Identify which cell holds the provided text, then report its [x, y] central coordinate. 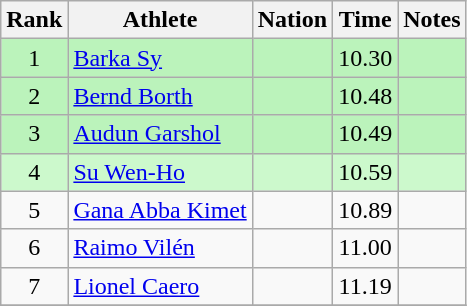
3 [34, 134]
11.00 [366, 248]
7 [34, 286]
Athlete [160, 20]
10.48 [366, 96]
1 [34, 58]
11.19 [366, 286]
2 [34, 96]
10.59 [366, 172]
Raimo Vilén [160, 248]
Bernd Borth [160, 96]
6 [34, 248]
Su Wen-Ho [160, 172]
Rank [34, 20]
Lionel Caero [160, 286]
Audun Garshol [160, 134]
Nation [292, 20]
Notes [432, 20]
10.89 [366, 210]
5 [34, 210]
Gana Abba Kimet [160, 210]
4 [34, 172]
10.30 [366, 58]
Barka Sy [160, 58]
Time [366, 20]
10.49 [366, 134]
